Output the (X, Y) coordinate of the center of the cell containing the given text.  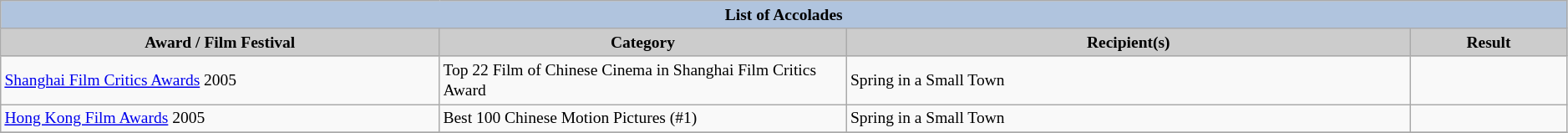
Category (643, 42)
Recipient(s) (1128, 42)
Top 22 Film of Chinese Cinema in Shanghai Film Critics Award (643, 80)
Award / Film Festival (221, 42)
Best 100 Chinese Motion Pictures (#1) (643, 119)
Hong Kong Film Awards 2005 (221, 119)
List of Accolades (784, 15)
Result (1489, 42)
Shanghai Film Critics Awards 2005 (221, 80)
